Detect which cell encompasses the target text, then output its [x, y] center coordinate. 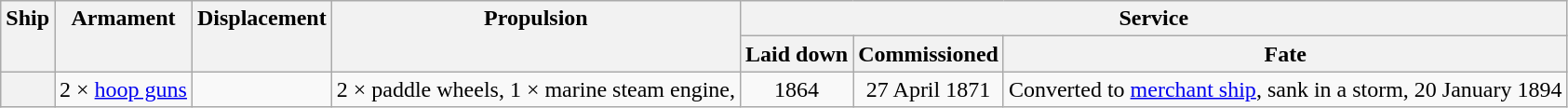
Armament [124, 36]
Ship [28, 36]
1864 [797, 89]
Displacement [261, 36]
Commissioned [929, 54]
Service [1154, 19]
2 × hoop guns [124, 89]
Fate [1285, 54]
2 × paddle wheels, 1 × marine steam engine, [536, 89]
Laid down [797, 54]
Propulsion [536, 36]
27 April 1871 [929, 89]
Converted to merchant ship, sank in a storm, 20 January 1894 [1285, 89]
